Search for the cell housing the specified text and yield its [x, y] center coordinate. 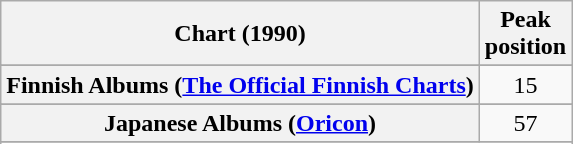
Peakposition [525, 34]
Finnish Albums (The Official Finnish Charts) [240, 85]
57 [525, 123]
Japanese Albums (Oricon) [240, 123]
Chart (1990) [240, 34]
15 [525, 85]
